Detect which cell encompasses the target text, then output its [X, Y] center coordinate. 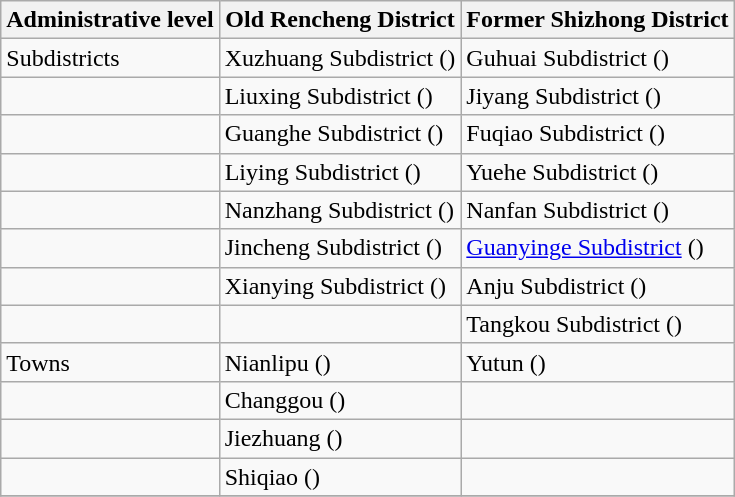
Yutun () [598, 362]
Fuqiao Subdistrict () [598, 134]
Anju Subdistrict () [598, 286]
Former Shizhong District [598, 20]
Jiyang Subdistrict () [598, 96]
Nianlipu () [340, 362]
Nanzhang Subdistrict () [340, 210]
Jiezhuang () [340, 438]
Administrative level [110, 20]
Yuehe Subdistrict () [598, 172]
Tangkou Subdistrict () [598, 324]
Liying Subdistrict () [340, 172]
Guhuai Subdistrict () [598, 58]
Liuxing Subdistrict () [340, 96]
Xuzhuang Subdistrict () [340, 58]
Towns [110, 362]
Guanghe Subdistrict () [340, 134]
Changgou () [340, 400]
Shiqiao () [340, 477]
Xianying Subdistrict () [340, 286]
Old Rencheng District [340, 20]
Nanfan Subdistrict () [598, 210]
Subdistricts [110, 58]
Guanyinge Subdistrict () [598, 248]
Jincheng Subdistrict () [340, 248]
